Pinpoint the cell where the given text exists, returning its [X, Y] midpoint coordinate. 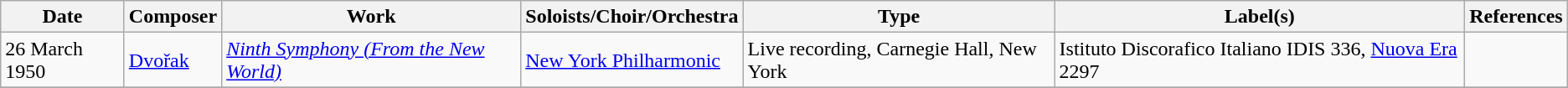
Label(s) [1260, 17]
New York Philharmonic [632, 60]
Composer [173, 17]
Date [63, 17]
Work [372, 17]
Type [899, 17]
Istituto Discorafico Italiano IDIS 336, Nuova Era 2297 [1260, 60]
Ninth Symphony (From the New World) [372, 60]
Soloists/Choir/Orchestra [632, 17]
26 March 1950 [63, 60]
Dvořak [173, 60]
References [1516, 17]
Live recording, Carnegie Hall, New York [899, 60]
